For the text-containing cell, return its midpoint in (x, y) coordinate format. 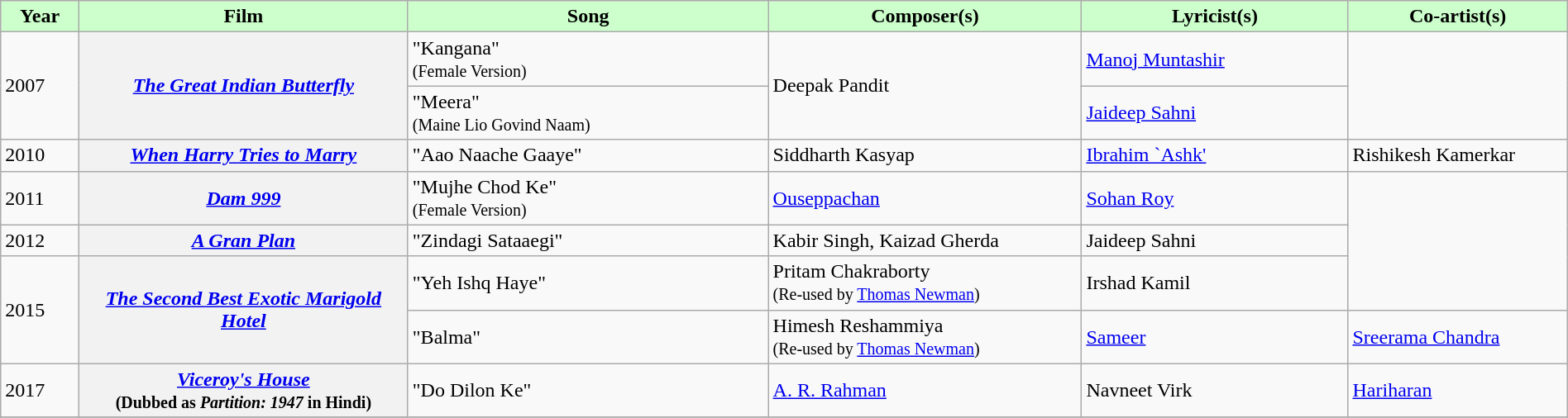
Lyricist(s) (1215, 17)
2012 (40, 240)
Viceroy's House(Dubbed as Partition: 1947 in Hindi) (243, 390)
Navneet Virk (1215, 390)
Siddharth Kasyap (925, 155)
Sohan Roy (1215, 198)
Dam 999 (243, 198)
Rishikesh Kamerkar (1457, 155)
"Zindagi Sataaegi" (588, 240)
Composer(s) (925, 17)
A. R. Rahman (925, 390)
Song (588, 17)
Himesh Reshammiya(Re-used by Thomas Newman) (925, 337)
The Great Indian Butterfly (243, 86)
Pritam Chakraborty(Re-used by Thomas Newman) (925, 283)
Hariharan (1457, 390)
"Meera"(Maine Lio Govind Naam) (588, 112)
2017 (40, 390)
Manoj Muntashir (1215, 59)
Co-artist(s) (1457, 17)
2015 (40, 310)
2011 (40, 198)
Deepak Pandit (925, 86)
2010 (40, 155)
A Gran Plan (243, 240)
Film (243, 17)
"Balma" (588, 337)
Kabir Singh, Kaizad Gherda (925, 240)
"Aao Naache Gaaye" (588, 155)
"Kangana"(Female Version) (588, 59)
Irshad Kamil (1215, 283)
2007 (40, 86)
Ouseppachan (925, 198)
Sameer (1215, 337)
"Do Dilon Ke" (588, 390)
Sreerama Chandra (1457, 337)
Ibrahim `Ashk' (1215, 155)
"Mujhe Chod Ke"(Female Version) (588, 198)
Year (40, 17)
When Harry Tries to Marry (243, 155)
"Yeh Ishq Haye" (588, 283)
The Second Best Exotic Marigold Hotel (243, 310)
